Locate the cell with the specified text and output its [x, y] center coordinate. 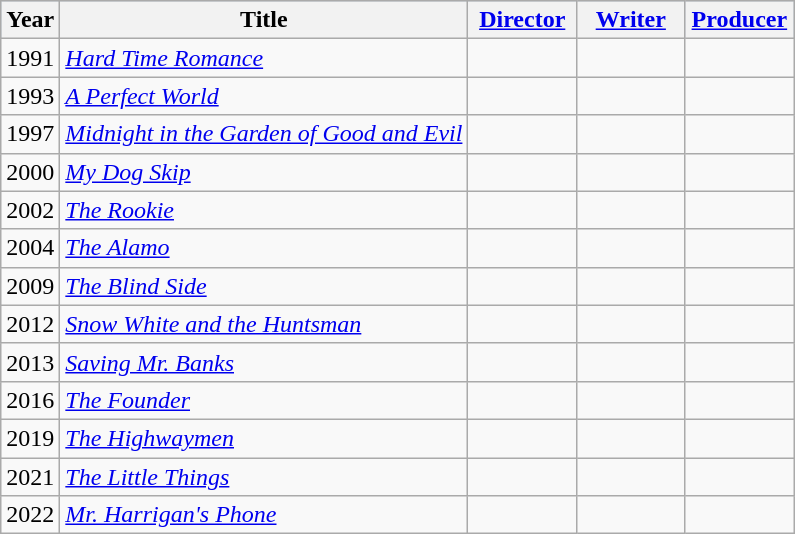
My Dog Skip [264, 172]
The Little Things [264, 477]
1991 [30, 58]
2012 [30, 324]
1993 [30, 96]
A Perfect World [264, 96]
2019 [30, 438]
The Rookie [264, 210]
The Blind Side [264, 286]
2022 [30, 515]
2021 [30, 477]
Hard Time Romance [264, 58]
2000 [30, 172]
Mr. Harrigan's Phone [264, 515]
Producer [740, 20]
Title [264, 20]
2004 [30, 248]
2016 [30, 400]
1997 [30, 134]
Writer [632, 20]
Midnight in the Garden of Good and Evil [264, 134]
The Alamo [264, 248]
2002 [30, 210]
2013 [30, 362]
The Highwaymen [264, 438]
Snow White and the Huntsman [264, 324]
2009 [30, 286]
Director [522, 20]
The Founder [264, 400]
Saving Mr. Banks [264, 362]
Year [30, 20]
